Determine the [X, Y] coordinate at the center of the cell enclosing the given text.  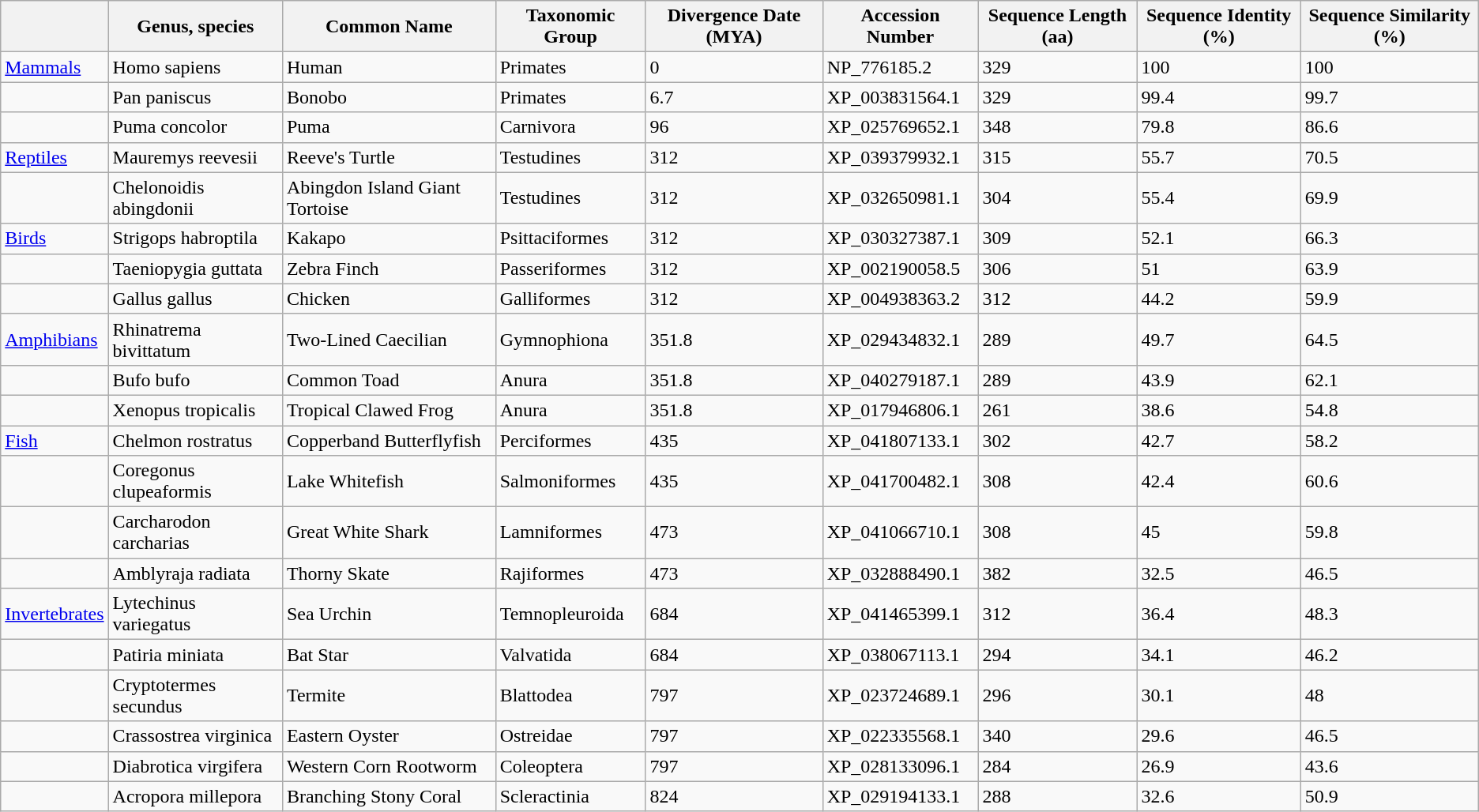
99.4 [1218, 97]
Temnopleuroida [570, 615]
Gallus gallus [195, 299]
Diabrotica virgifera [195, 766]
288 [1057, 796]
30.1 [1218, 695]
66.3 [1389, 239]
XP_023724689.1 [901, 695]
Reptiles [55, 157]
49.7 [1218, 340]
XP_029434832.1 [901, 340]
46.2 [1389, 655]
Sequence Similarity (%) [1389, 27]
52.1 [1218, 239]
Sea Urchin [389, 615]
59.8 [1389, 532]
Strigops habroptila [195, 239]
Kakapo [389, 239]
55.4 [1218, 197]
Eastern Oyster [389, 736]
Scleractinia [570, 796]
309 [1057, 239]
59.9 [1389, 299]
XP_038067113.1 [901, 655]
XP_022335568.1 [901, 736]
Lytechinus variegatus [195, 615]
Crassostrea virginica [195, 736]
Rajiformes [570, 573]
Common Name [389, 27]
26.9 [1218, 766]
XP_032888490.1 [901, 573]
86.6 [1389, 127]
XP_028133096.1 [901, 766]
Amblyraja radiata [195, 573]
348 [1057, 127]
Passeriformes [570, 269]
306 [1057, 269]
Termite [389, 695]
Pan paniscus [195, 97]
42.4 [1218, 482]
Rhinatrema bivittatum [195, 340]
Tropical Clawed Frog [389, 410]
79.8 [1218, 127]
XP_041066710.1 [901, 532]
296 [1057, 695]
42.7 [1218, 440]
XP_041807133.1 [901, 440]
51 [1218, 269]
NP_776185.2 [901, 67]
Great White Shark [389, 532]
Copperband Butterflyfish [389, 440]
XP_041700482.1 [901, 482]
Lamniformes [570, 532]
Bufo bufo [195, 380]
48 [1389, 695]
44.2 [1218, 299]
Genus, species [195, 27]
Carnivora [570, 127]
Accession Number [901, 27]
315 [1057, 157]
69.9 [1389, 197]
Psittaciformes [570, 239]
284 [1057, 766]
43.6 [1389, 766]
XP_039379932.1 [901, 157]
54.8 [1389, 410]
XP_041465399.1 [901, 615]
63.9 [1389, 269]
50.9 [1389, 796]
Puma [389, 127]
Acropora millepora [195, 796]
70.5 [1389, 157]
Valvatida [570, 655]
Ostreidae [570, 736]
36.4 [1218, 615]
824 [734, 796]
Human [389, 67]
32.6 [1218, 796]
6.7 [734, 97]
Thorny Skate [389, 573]
Divergence Date (MYA) [734, 27]
Common Toad [389, 380]
Amphibians [55, 340]
Western Corn Rootworm [389, 766]
XP_032650981.1 [901, 197]
Branching Stony Coral [389, 796]
Zebra Finch [389, 269]
XP_040279187.1 [901, 380]
58.2 [1389, 440]
Lake Whitefish [389, 482]
Patiria miniata [195, 655]
Coleoptera [570, 766]
32.5 [1218, 573]
48.3 [1389, 615]
Taxonomic Group [570, 27]
Chelmon rostratus [195, 440]
Taeniopygia guttata [195, 269]
99.7 [1389, 97]
294 [1057, 655]
XP_030327387.1 [901, 239]
Puma concolor [195, 127]
Mammals [55, 67]
Coregonus clupeaformis [195, 482]
XP_029194133.1 [901, 796]
60.6 [1389, 482]
XP_017946806.1 [901, 410]
96 [734, 127]
34.1 [1218, 655]
Blattodea [570, 695]
Perciformes [570, 440]
Two-Lined Caecilian [389, 340]
62.1 [1389, 380]
Bat Star [389, 655]
Salmoniformes [570, 482]
XP_002190058.5 [901, 269]
Birds [55, 239]
Gymnophiona [570, 340]
Cryptotermes secundus [195, 695]
261 [1057, 410]
64.5 [1389, 340]
XP_025769652.1 [901, 127]
38.6 [1218, 410]
XP_003831564.1 [901, 97]
Carcharodon carcharias [195, 532]
302 [1057, 440]
Bonobo [389, 97]
Sequence Length (aa) [1057, 27]
55.7 [1218, 157]
29.6 [1218, 736]
Chicken [389, 299]
Xenopus tropicalis [195, 410]
Reeve's Turtle [389, 157]
43.9 [1218, 380]
45 [1218, 532]
XP_004938363.2 [901, 299]
382 [1057, 573]
Abingdon Island Giant Tortoise [389, 197]
340 [1057, 736]
Mauremys reevesii [195, 157]
Fish [55, 440]
Invertebrates [55, 615]
304 [1057, 197]
Galliformes [570, 299]
Sequence Identity (%) [1218, 27]
Chelonoidis abingdonii [195, 197]
0 [734, 67]
Homo sapiens [195, 67]
